Identify which cell holds the provided text, then report its [X, Y] central coordinate. 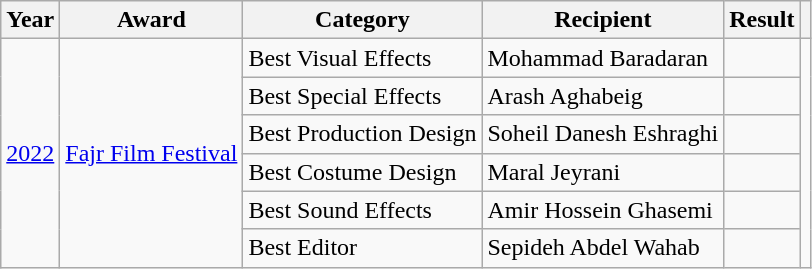
Sepideh Abdel Wahab [603, 248]
Best Costume Design [362, 172]
Recipient [603, 20]
Mohammad Baradaran [603, 58]
Amir Hossein Ghasemi [603, 210]
Category [362, 20]
Award [152, 20]
Best Editor [362, 248]
Result [762, 20]
Maral Jeyrani [603, 172]
2022 [30, 153]
Year [30, 20]
Soheil Danesh Eshraghi [603, 134]
Arash Aghabeig [603, 96]
Best Visual Effects [362, 58]
Fajr Film Festival [152, 153]
Best Special Effects [362, 96]
Best Sound Effects [362, 210]
Best Production Design [362, 134]
